Search for the cell housing the specified text and yield its [x, y] center coordinate. 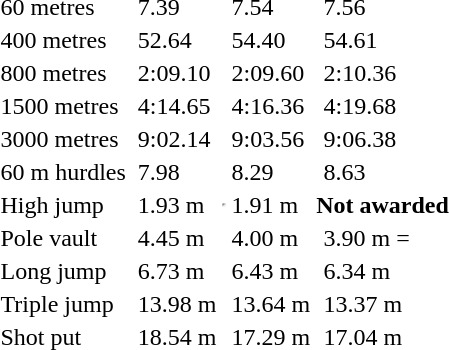
2:09.60 [271, 73]
52.64 [177, 40]
1.93 m [177, 205]
1.91 m [271, 205]
4.45 m [177, 238]
9:03.56 [271, 139]
7.98 [177, 172]
9:02.14 [177, 139]
8.29 [271, 172]
4:14.65 [177, 106]
13.64 m [271, 304]
13.98 m [177, 304]
6.43 m [271, 271]
6.73 m [177, 271]
54.40 [271, 40]
2:09.10 [177, 73]
4.00 m [271, 238]
4:16.36 [271, 106]
